Provide the (X, Y) coordinate of the cell's center where the given text is located.  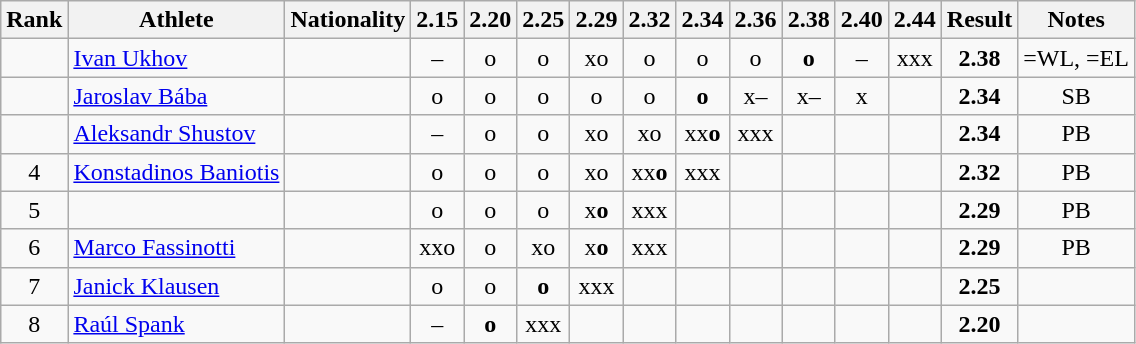
Marco Fassinotti (176, 248)
4 (34, 172)
Result (979, 20)
Raúl Spank (176, 324)
2.40 (862, 20)
6 (34, 248)
8 (34, 324)
2.36 (756, 20)
=WL, =EL (1076, 58)
x (862, 96)
Athlete (176, 20)
Nationality (348, 20)
Jaroslav Bába (176, 96)
5 (34, 210)
Janick Klausen (176, 286)
Konstadinos Baniotis (176, 172)
SB (1076, 96)
Rank (34, 20)
Notes (1076, 20)
2.44 (914, 20)
Aleksandr Shustov (176, 134)
2.15 (438, 20)
7 (34, 286)
Ivan Ukhov (176, 58)
